Provide the [x, y] coordinate of the cell's center where the given text is located.  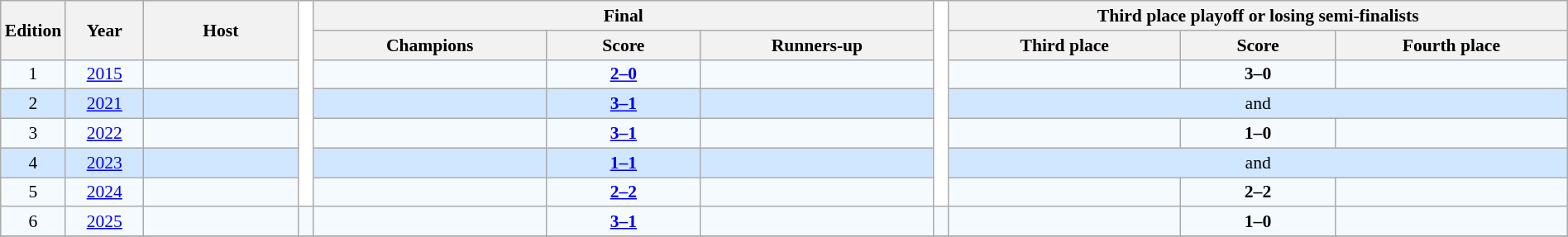
Champions [430, 45]
Fourth place [1452, 45]
Third place [1064, 45]
5 [33, 192]
Edition [33, 30]
6 [33, 222]
2–0 [624, 74]
2023 [104, 163]
1–1 [624, 163]
2015 [104, 74]
2 [33, 104]
2025 [104, 222]
3–0 [1257, 74]
Runners-up [817, 45]
Final [624, 16]
3 [33, 134]
Host [220, 30]
4 [33, 163]
2024 [104, 192]
1 [33, 74]
2022 [104, 134]
Third place playoff or losing semi-finalists [1258, 16]
Year [104, 30]
2021 [104, 104]
